Determine the (x, y) coordinate at the center of the cell enclosing the given text.  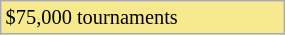
$75,000 tournaments (142, 17)
